Determine the (X, Y) coordinate at the center of the cell enclosing the given text.  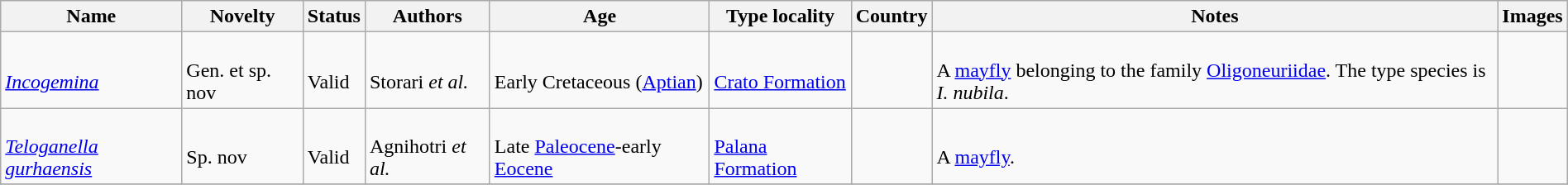
A mayfly belonging to the family Oligoneuriidae. The type species is I. nubila. (1215, 70)
Storari et al. (427, 70)
Incogemina (91, 70)
Agnihotri et al. (427, 146)
Teloganella gurhaensis (91, 146)
Age (600, 17)
Late Paleocene-early Eocene (600, 146)
Status (334, 17)
Country (892, 17)
Type locality (781, 17)
Images (1532, 17)
Palana Formation (781, 146)
Early Cretaceous (Aptian) (600, 70)
Crato Formation (781, 70)
Novelty (243, 17)
Sp. nov (243, 146)
Notes (1215, 17)
Authors (427, 17)
A mayfly. (1215, 146)
Gen. et sp. nov (243, 70)
Name (91, 17)
